Detect which cell encompasses the target text, then output its [X, Y] center coordinate. 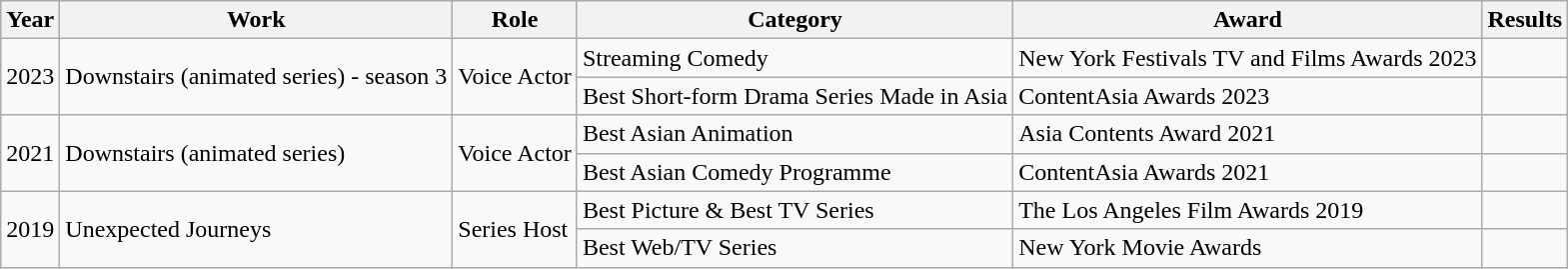
Best Web/TV Series [794, 248]
Role [516, 20]
ContentAsia Awards 2021 [1247, 172]
Results [1525, 20]
Downstairs (animated series) [256, 153]
ContentAsia Awards 2023 [1247, 96]
Work [256, 20]
Series Host [516, 229]
Category [794, 20]
2021 [30, 153]
Unexpected Journeys [256, 229]
2019 [30, 229]
Best Asian Animation [794, 134]
Award [1247, 20]
New York Movie Awards [1247, 248]
Downstairs (animated series) - season 3 [256, 77]
Best Asian Comedy Programme [794, 172]
Year [30, 20]
Best Picture & Best TV Series [794, 210]
The Los Angeles Film Awards 2019 [1247, 210]
2023 [30, 77]
Best Short-form Drama Series Made in Asia [794, 96]
Streaming Comedy [794, 58]
Asia Contents Award 2021 [1247, 134]
New York Festivals TV and Films Awards 2023 [1247, 58]
